Scan for the cell matching the given text and deliver its (X, Y) coordinate at center. 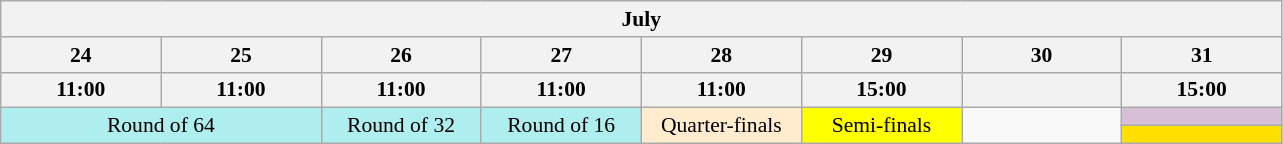
27 (561, 55)
30 (1042, 55)
Round of 16 (561, 126)
28 (721, 55)
Round of 64 (161, 126)
29 (881, 55)
25 (241, 55)
Quarter-finals (721, 126)
July (642, 19)
24 (81, 55)
Round of 32 (401, 126)
Semi-finals (881, 126)
31 (1202, 55)
26 (401, 55)
